Output the (x, y) coordinate of the center of the cell containing the given text.  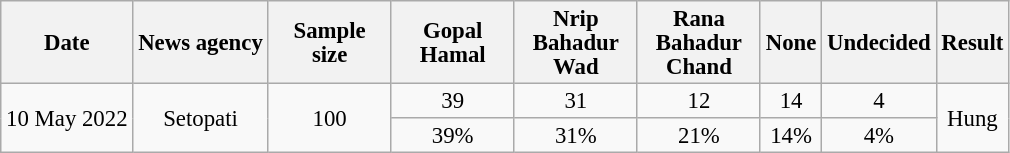
None (790, 42)
4 (879, 102)
4% (879, 136)
Nrip Bahadur Wad (576, 42)
Setopati (200, 118)
31% (576, 136)
News agency (200, 42)
Undecided (879, 42)
Date (67, 42)
Result (972, 42)
Rana Bahadur Chand (698, 42)
21% (698, 136)
Gopal Hamal (452, 42)
31 (576, 102)
Sample size (330, 42)
14 (790, 102)
10 May 2022 (67, 118)
14% (790, 136)
12 (698, 102)
100 (330, 118)
Hung (972, 118)
39 (452, 102)
39% (452, 136)
